Detect which cell encompasses the target text, then output its [x, y] center coordinate. 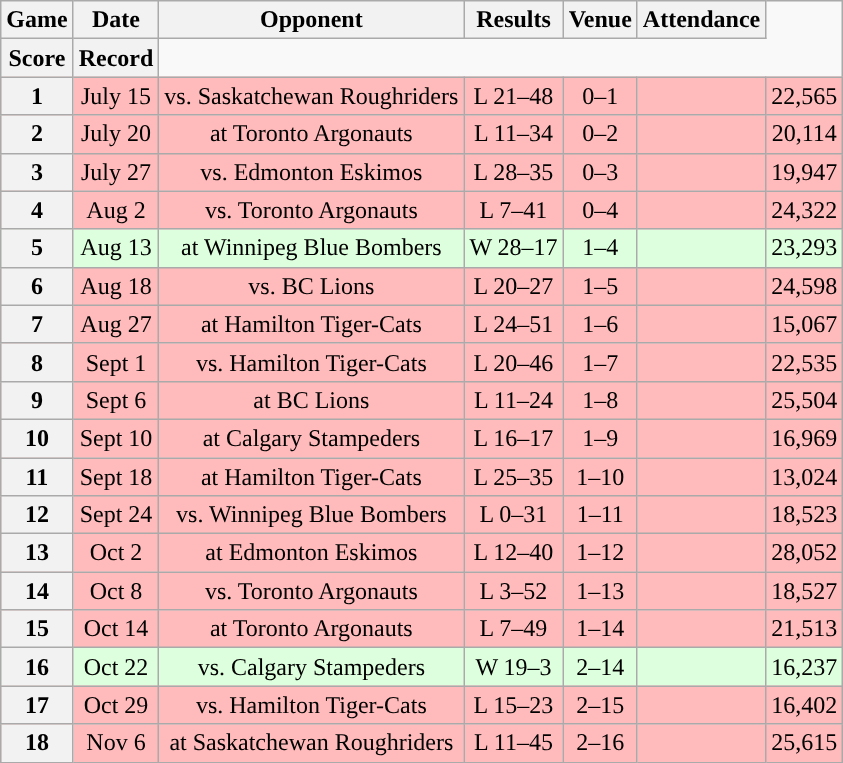
0–4 [600, 210]
Oct 2 [116, 553]
13,024 [804, 477]
22,565 [804, 96]
2–14 [600, 667]
L 15–23 [514, 705]
Sept 24 [116, 515]
1–5 [600, 286]
L 0–31 [514, 515]
Oct 14 [116, 629]
L 21–48 [514, 96]
16,237 [804, 667]
7 [37, 324]
4 [37, 210]
0–3 [600, 172]
9 [37, 400]
0–1 [600, 96]
July 27 [116, 172]
L 24–51 [514, 324]
vs. Calgary Stampeders [312, 667]
L 12–40 [514, 553]
14 [37, 591]
at BC Lions [312, 400]
Nov 6 [116, 743]
1–4 [600, 248]
Venue [600, 20]
at Saskatchewan Roughriders [312, 743]
2–16 [600, 743]
16,969 [804, 438]
vs. Saskatchewan Roughriders [312, 96]
L 7–41 [514, 210]
L 28–35 [514, 172]
24,322 [804, 210]
vs. Winnipeg Blue Bombers [312, 515]
1 [37, 96]
16,402 [804, 705]
1–13 [600, 591]
20,114 [804, 134]
8 [37, 362]
0–2 [600, 134]
2 [37, 134]
Sept 6 [116, 400]
Game [37, 20]
Results [514, 20]
1–14 [600, 629]
Sept 18 [116, 477]
16 [37, 667]
L 16–17 [514, 438]
Oct 22 [116, 667]
Oct 29 [116, 705]
18,523 [804, 515]
Sept 1 [116, 362]
Aug 27 [116, 324]
1–11 [600, 515]
21,513 [804, 629]
Oct 8 [116, 591]
1–12 [600, 553]
L 7–49 [514, 629]
18 [37, 743]
1–8 [600, 400]
12 [37, 515]
L 11–45 [514, 743]
1–7 [600, 362]
24,598 [804, 286]
July 20 [116, 134]
Aug 18 [116, 286]
1–10 [600, 477]
13 [37, 553]
L 20–46 [514, 362]
at Calgary Stampeders [312, 438]
23,293 [804, 248]
L 20–27 [514, 286]
10 [37, 438]
July 15 [116, 96]
19,947 [804, 172]
15 [37, 629]
Sept 10 [116, 438]
L 11–24 [514, 400]
11 [37, 477]
22,535 [804, 362]
18,527 [804, 591]
L 25–35 [514, 477]
at Winnipeg Blue Bombers [312, 248]
vs. BC Lions [312, 286]
6 [37, 286]
28,052 [804, 553]
1–6 [600, 324]
L 3–52 [514, 591]
2–15 [600, 705]
17 [37, 705]
Date [116, 20]
Aug 2 [116, 210]
Score [37, 58]
25,504 [804, 400]
W 28–17 [514, 248]
1–9 [600, 438]
15,067 [804, 324]
3 [37, 172]
W 19–3 [514, 667]
Opponent [312, 20]
Attendance [701, 20]
5 [37, 248]
Record [116, 58]
L 11–34 [514, 134]
Aug 13 [116, 248]
vs. Edmonton Eskimos [312, 172]
25,615 [804, 743]
at Edmonton Eskimos [312, 553]
